Locate the cell with the specified text and output its (X, Y) center coordinate. 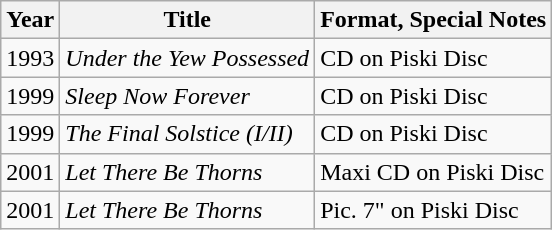
Format, Special Notes (434, 20)
Sleep Now Forever (188, 96)
Year (30, 20)
1993 (30, 58)
Under the Yew Possessed (188, 58)
Maxi CD on Piski Disc (434, 172)
Title (188, 20)
The Final Solstice (I/II) (188, 134)
Pic. 7" on Piski Disc (434, 210)
